Extract the [X, Y] coordinate from the center of the cell holding the provided text.  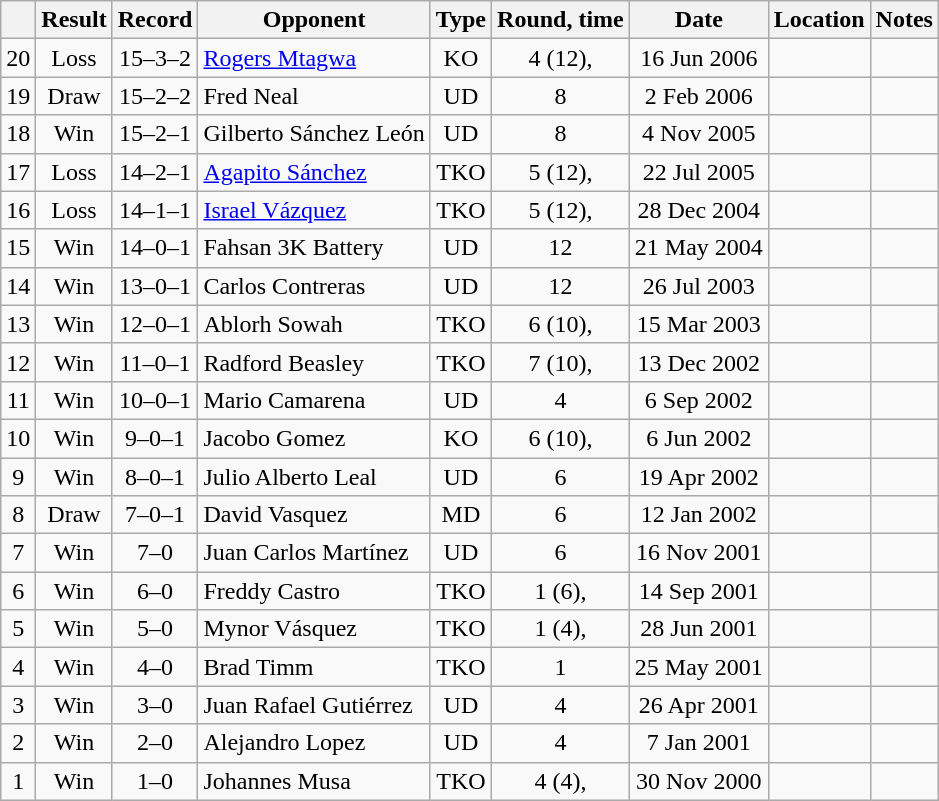
4 Nov 2005 [698, 134]
11–0–1 [155, 362]
Julio Alberto Leal [314, 477]
14 [18, 286]
28 Jun 2001 [698, 629]
Date [698, 20]
15 [18, 248]
2 Feb 2006 [698, 96]
Notes [904, 20]
Agapito Sánchez [314, 172]
7 Jan 2001 [698, 743]
Record [155, 20]
Location [819, 20]
25 May 2001 [698, 667]
6 Sep 2002 [698, 400]
Carlos Contreras [314, 286]
Mynor Vásquez [314, 629]
4–0 [155, 667]
7 (10), [561, 362]
5 [18, 629]
David Vasquez [314, 515]
19 [18, 96]
5–0 [155, 629]
20 [18, 58]
7–0 [155, 553]
15 Mar 2003 [698, 324]
Brad Timm [314, 667]
Fahsan 3K Battery [314, 248]
Result [74, 20]
Juan Carlos Martínez [314, 553]
1 (4), [561, 629]
Rogers Mtagwa [314, 58]
Alejandro Lopez [314, 743]
15–2–1 [155, 134]
Freddy Castro [314, 591]
Israel Vázquez [314, 210]
Radford Beasley [314, 362]
16 Nov 2001 [698, 553]
13–0–1 [155, 286]
19 Apr 2002 [698, 477]
3 [18, 705]
6 Jun 2002 [698, 438]
17 [18, 172]
MD [460, 515]
Opponent [314, 20]
12–0–1 [155, 324]
Mario Camarena [314, 400]
26 Apr 2001 [698, 705]
Juan Rafael Gutiérrez [314, 705]
13 [18, 324]
9–0–1 [155, 438]
16 [18, 210]
1 (6), [561, 591]
3–0 [155, 705]
14–1–1 [155, 210]
14–2–1 [155, 172]
14–0–1 [155, 248]
22 Jul 2005 [698, 172]
2–0 [155, 743]
7 [18, 553]
Round, time [561, 20]
Ablorh Sowah [314, 324]
8–0–1 [155, 477]
15–3–2 [155, 58]
28 Dec 2004 [698, 210]
10 [18, 438]
21 May 2004 [698, 248]
10–0–1 [155, 400]
7–0–1 [155, 515]
15–2–2 [155, 96]
1–0 [155, 781]
18 [18, 134]
Jacobo Gomez [314, 438]
16 Jun 2006 [698, 58]
13 Dec 2002 [698, 362]
11 [18, 400]
30 Nov 2000 [698, 781]
6–0 [155, 591]
2 [18, 743]
Type [460, 20]
Johannes Musa [314, 781]
9 [18, 477]
26 Jul 2003 [698, 286]
Fred Neal [314, 96]
4 (4), [561, 781]
4 (12), [561, 58]
12 Jan 2002 [698, 515]
14 Sep 2001 [698, 591]
Gilberto Sánchez León [314, 134]
